Search for the cell housing the specified text and yield its (X, Y) center coordinate. 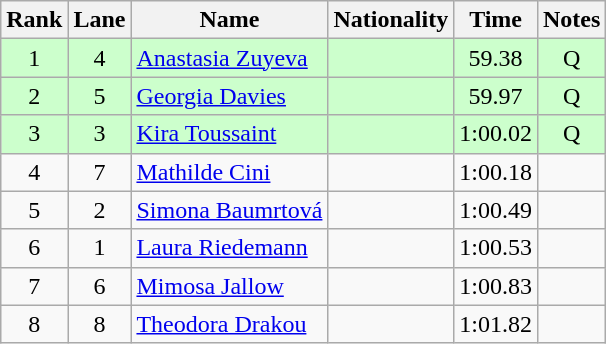
Nationality (391, 20)
Notes (571, 20)
Simona Baumrtová (230, 210)
Kira Toussaint (230, 134)
1:00.53 (496, 248)
Rank (34, 20)
1:00.83 (496, 286)
1:00.49 (496, 210)
Georgia Davies (230, 96)
Mimosa Jallow (230, 286)
59.97 (496, 96)
1:00.18 (496, 172)
59.38 (496, 58)
Theodora Drakou (230, 324)
Anastasia Zuyeva (230, 58)
Time (496, 20)
Mathilde Cini (230, 172)
1:00.02 (496, 134)
Laura Riedemann (230, 248)
1:01.82 (496, 324)
Lane (100, 20)
Name (230, 20)
